Return the [X, Y] coordinate for the center point of the cell that contains the specified text.  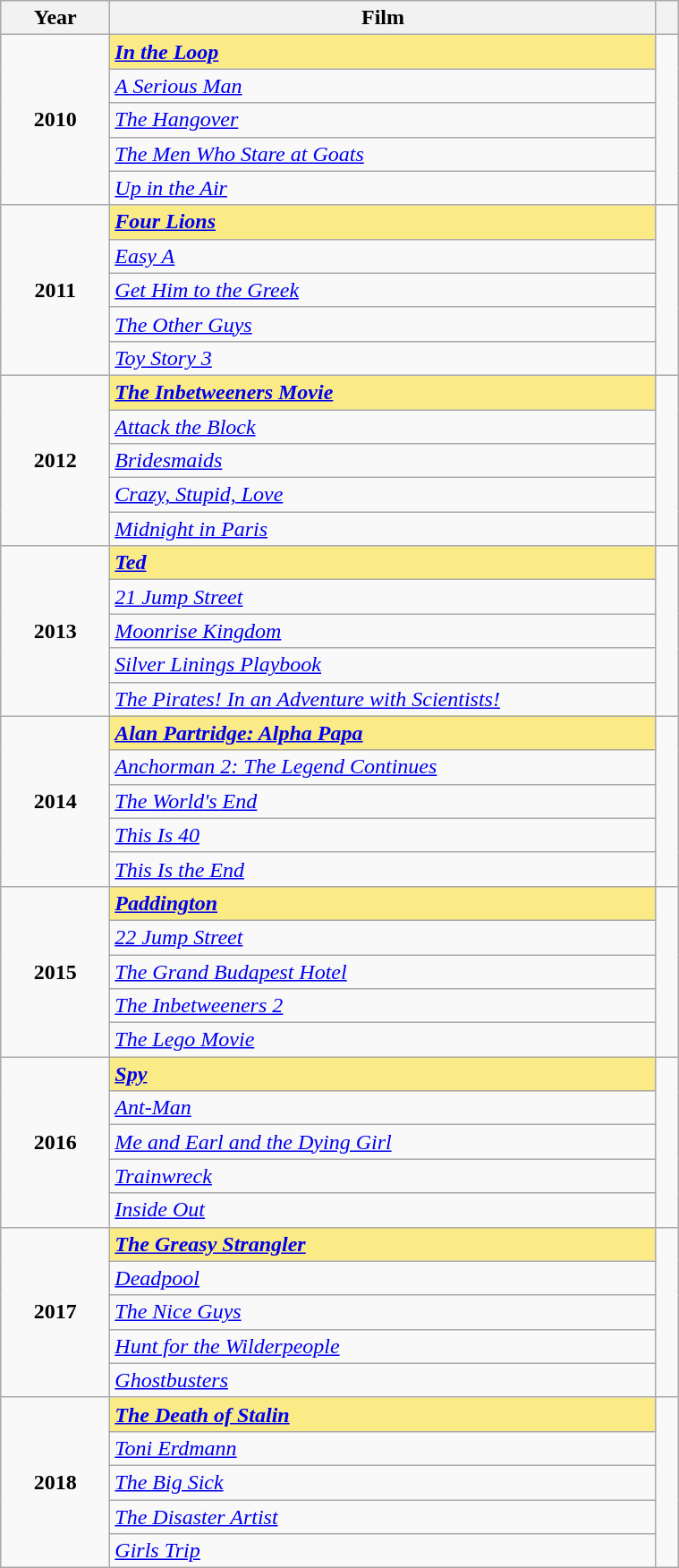
Film [383, 18]
Deadpool [383, 1278]
The Disaster Artist [383, 1517]
Four Lions [383, 222]
The World's End [383, 801]
Year [55, 18]
21 Jump Street [383, 597]
In the Loop [383, 52]
2014 [55, 801]
The Inbetweeners 2 [383, 1006]
A Serious Man [383, 86]
Spy [383, 1074]
Midnight in Paris [383, 529]
Get Him to the Greek [383, 290]
Hunt for the Wilderpeople [383, 1346]
2012 [55, 460]
Silver Linings Playbook [383, 665]
22 Jump Street [383, 937]
This Is the End [383, 869]
Trainwreck [383, 1176]
The Lego Movie [383, 1040]
Ghostbusters [383, 1380]
The Big Sick [383, 1482]
Girls Trip [383, 1551]
The Death of Stalin [383, 1414]
Attack the Block [383, 427]
Ted [383, 563]
Toy Story 3 [383, 358]
Ant-Man [383, 1108]
Bridesmaids [383, 461]
2010 [55, 120]
Paddington [383, 903]
Toni Erdmann [383, 1448]
The Grand Budapest Hotel [383, 971]
Easy A [383, 256]
The Pirates! In an Adventure with Scientists! [383, 699]
2013 [55, 631]
Moonrise Kingdom [383, 631]
2018 [55, 1482]
Alan Partridge: Alpha Papa [383, 733]
The Hangover [383, 120]
The Other Guys [383, 324]
Anchorman 2: The Legend Continues [383, 767]
The Inbetweeners Movie [383, 392]
2016 [55, 1142]
The Greasy Strangler [383, 1244]
2015 [55, 971]
This Is 40 [383, 835]
Up in the Air [383, 188]
2017 [55, 1312]
Me and Earl and the Dying Girl [383, 1142]
2011 [55, 290]
Crazy, Stupid, Love [383, 495]
The Nice Guys [383, 1312]
Inside Out [383, 1210]
The Men Who Stare at Goats [383, 154]
